From the cell containing the given text, extract its center point as [x, y] coordinate. 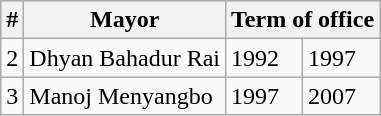
2 [12, 58]
Dhyan Bahadur Rai [125, 58]
# [12, 20]
3 [12, 96]
Manoj Menyangbo [125, 96]
Mayor [125, 20]
2007 [342, 96]
1992 [264, 58]
Term of office [302, 20]
